Capture the cell that displays the provided text and extract its (x, y) central coordinate. 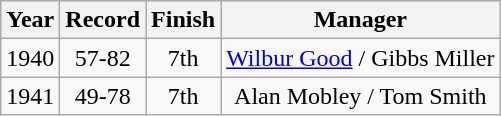
Finish (184, 20)
49-78 (103, 96)
1940 (30, 58)
Alan Mobley / Tom Smith (360, 96)
1941 (30, 96)
57-82 (103, 58)
Record (103, 20)
Year (30, 20)
Wilbur Good / Gibbs Miller (360, 58)
Manager (360, 20)
